For the text-containing cell, return its midpoint in [x, y] coordinate format. 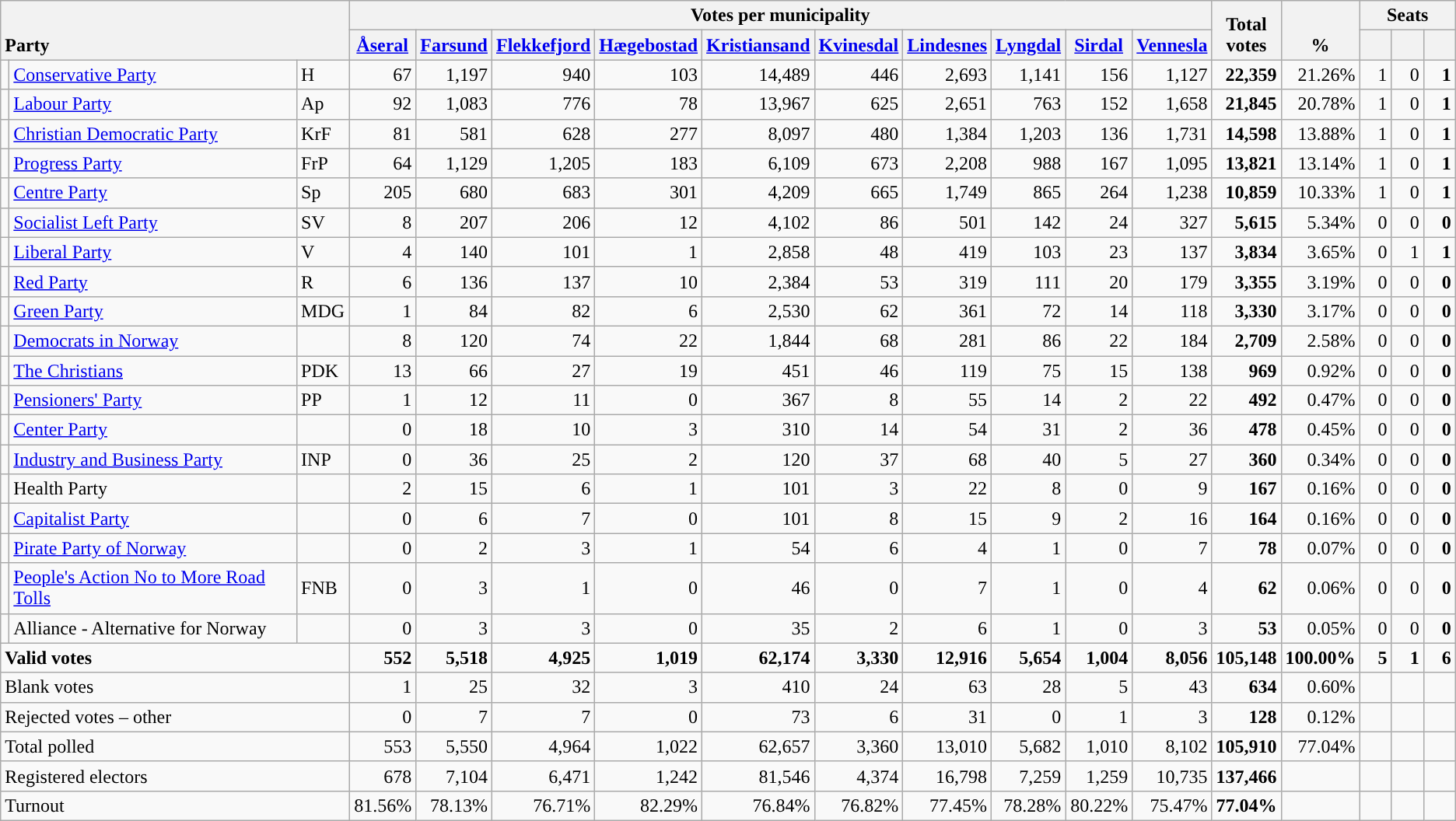
80.22% [1099, 805]
553 [383, 746]
1,095 [1172, 163]
156 [1099, 75]
78.28% [1028, 805]
319 [947, 281]
16,798 [947, 776]
5.34% [1321, 222]
105,148 [1246, 658]
501 [947, 222]
2,709 [1246, 341]
92 [383, 104]
1,205 [543, 163]
14,598 [1246, 134]
360 [1246, 459]
3,834 [1246, 252]
184 [1172, 341]
Capitalist Party [153, 519]
Liberal Party [153, 252]
281 [947, 341]
446 [859, 75]
FrP [324, 163]
4,964 [543, 746]
32 [543, 687]
1,242 [649, 776]
361 [947, 311]
Industry and Business Party [153, 459]
21.26% [1321, 75]
Labour Party [153, 104]
Pensioners' Party [153, 400]
13,967 [758, 104]
21,845 [1246, 104]
Votes per municipality [781, 16]
988 [1028, 163]
1,129 [454, 163]
Sp [324, 193]
Conservative Party [153, 75]
1,384 [947, 134]
76.84% [758, 805]
10,859 [1246, 193]
2,384 [758, 281]
Registered electors [175, 776]
Center Party [153, 430]
3,355 [1246, 281]
62,657 [758, 746]
6,109 [758, 163]
1,259 [1099, 776]
5,654 [1028, 658]
13,010 [947, 746]
Green Party [153, 311]
1,238 [1172, 193]
4,102 [758, 222]
301 [649, 193]
5,682 [1028, 746]
3.17% [1321, 311]
1,127 [1172, 75]
0.07% [1321, 548]
552 [383, 658]
13,821 [1246, 163]
478 [1246, 430]
48 [859, 252]
1,010 [1099, 746]
13.14% [1321, 163]
0.34% [1321, 459]
2,208 [947, 163]
100.00% [1321, 658]
Party [175, 30]
207 [454, 222]
13.88% [1321, 134]
Rejected votes – other [175, 717]
66 [454, 371]
13 [383, 371]
Ap [324, 104]
142 [1028, 222]
75.47% [1172, 805]
2,858 [758, 252]
55 [947, 400]
MDG [324, 311]
3.19% [1321, 281]
Lyngdal [1028, 45]
2,530 [758, 311]
Blank votes [175, 687]
2.58% [1321, 341]
7,104 [454, 776]
10.33% [1321, 193]
140 [454, 252]
18 [454, 430]
1,197 [454, 75]
PP [324, 400]
4,925 [543, 658]
16 [1172, 519]
62,174 [758, 658]
264 [1099, 193]
940 [543, 75]
76.82% [859, 805]
The Christians [153, 371]
Alliance - Alternative for Norway [153, 628]
20 [1099, 281]
183 [649, 163]
1,749 [947, 193]
Socialist Left Party [153, 222]
SV [324, 222]
Pirate Party of Norway [153, 548]
74 [543, 341]
678 [383, 776]
76.71% [543, 805]
Flekkefjord [543, 45]
Åseral [383, 45]
776 [543, 104]
152 [1099, 104]
11 [543, 400]
1,141 [1028, 75]
0.06% [1321, 588]
2,693 [947, 75]
82 [543, 311]
3.65% [1321, 252]
81,546 [758, 776]
0.47% [1321, 400]
206 [543, 222]
63 [947, 687]
128 [1246, 717]
1,022 [649, 746]
205 [383, 193]
277 [649, 134]
81.56% [383, 805]
73 [758, 717]
763 [1028, 104]
179 [1172, 281]
4,374 [859, 776]
327 [1172, 222]
410 [758, 687]
492 [1246, 400]
0.60% [1321, 687]
8,102 [1172, 746]
H [324, 75]
40 [1028, 459]
3,360 [859, 746]
419 [947, 252]
77.45% [947, 805]
8,056 [1172, 658]
1,203 [1028, 134]
367 [758, 400]
5,615 [1246, 222]
8,097 [758, 134]
7,259 [1028, 776]
75 [1028, 371]
1,019 [649, 658]
625 [859, 104]
R [324, 281]
43 [1172, 687]
14,489 [758, 75]
5,550 [454, 746]
20.78% [1321, 104]
105,910 [1246, 746]
23 [1099, 252]
Seats [1408, 16]
0.45% [1321, 430]
5,518 [454, 658]
1,731 [1172, 134]
111 [1028, 281]
72 [1028, 311]
6,471 [543, 776]
164 [1246, 519]
12,916 [947, 658]
1,658 [1172, 104]
865 [1028, 193]
78.13% [454, 805]
81 [383, 134]
19 [649, 371]
10,735 [1172, 776]
138 [1172, 371]
Totalvotes [1246, 30]
Valid votes [175, 658]
Democrats in Norway [153, 341]
22,359 [1246, 75]
1,844 [758, 341]
28 [1028, 687]
4,209 [758, 193]
Sirdal [1099, 45]
V [324, 252]
581 [454, 134]
Farsund [454, 45]
137,466 [1246, 776]
Health Party [153, 489]
673 [859, 163]
Kvinesdal [859, 45]
683 [543, 193]
Lindesnes [947, 45]
680 [454, 193]
0.92% [1321, 371]
0.05% [1321, 628]
Progress Party [153, 163]
64 [383, 163]
35 [758, 628]
Kristiansand [758, 45]
451 [758, 371]
118 [1172, 311]
634 [1246, 687]
37 [859, 459]
1,083 [454, 104]
119 [947, 371]
Turnout [175, 805]
2,651 [947, 104]
Centre Party [153, 193]
% [1321, 30]
People's Action No to More Road Tolls [153, 588]
FNB [324, 588]
665 [859, 193]
INP [324, 459]
310 [758, 430]
Vennesla [1172, 45]
82.29% [649, 805]
Hægebostad [649, 45]
Red Party [153, 281]
480 [859, 134]
1,004 [1099, 658]
0.12% [1321, 717]
PDK [324, 371]
628 [543, 134]
Total polled [175, 746]
Christian Democratic Party [153, 134]
67 [383, 75]
969 [1246, 371]
84 [454, 311]
KrF [324, 134]
